Provide the (x, y) coordinate of the cell's center where the given text is located.  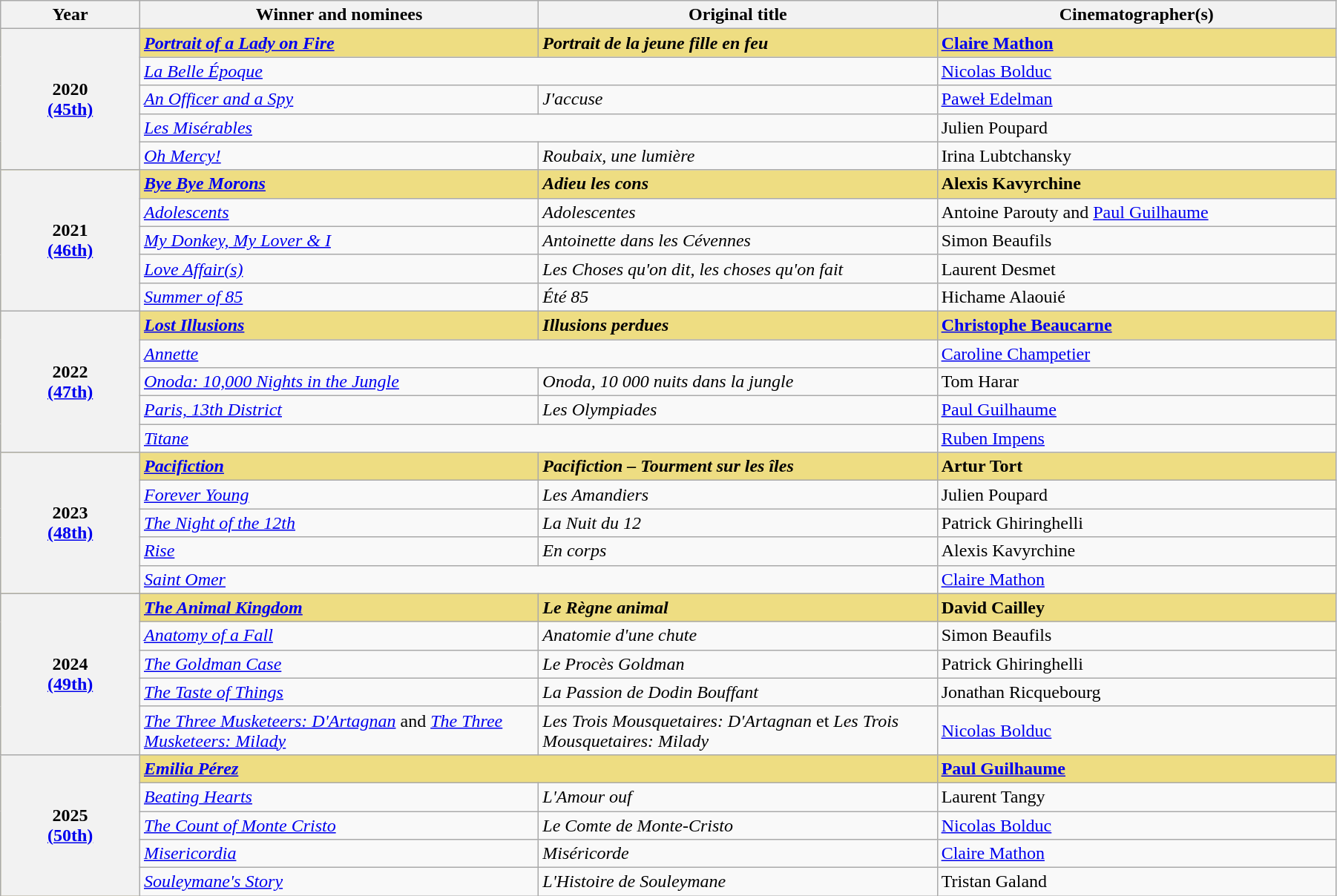
J'accuse (738, 99)
Pacifiction – Tourment sur les îles (738, 467)
Anatomy of a Fall (338, 636)
Misericordia (338, 854)
Laurent Tangy (1137, 797)
Year (70, 15)
The Taste of Things (338, 692)
Roubaix, une lumière (738, 156)
2025(50th) (70, 825)
Onoda, 10 000 nuits dans la jungle (738, 382)
Bye Bye Morons (338, 184)
L'Histoire de Souleymane (738, 882)
Ruben Impens (1137, 438)
The Count of Monte Cristo (338, 826)
My Donkey, My Lover & I (338, 240)
Rise (338, 551)
La Nuit du 12 (738, 523)
Les Amandiers (738, 495)
Adolescents (338, 212)
Original title (738, 15)
Titane (539, 438)
Lost Illusions (338, 325)
Love Affair(s) (338, 269)
Le Comte de Monte-Cristo (738, 826)
The Three Musketeers: D'Artagnan and The Three Musketeers: Milady (338, 730)
Christophe Beaucarne (1137, 325)
Le Procès Goldman (738, 664)
Paweł Edelman (1137, 99)
2024(49th) (70, 673)
Laurent Desmet (1137, 269)
Tom Harar (1137, 382)
Portrait de la jeune fille en feu (738, 43)
Les Choses qu'on dit, les choses qu'on fait (738, 269)
Le Règne animal (738, 607)
Adieu les cons (738, 184)
The Night of the 12th (338, 523)
Miséricorde (738, 854)
2022(47th) (70, 381)
En corps (738, 551)
Été 85 (738, 297)
L'Amour ouf (738, 797)
Artur Tort (1137, 467)
Forever Young (338, 495)
Winner and nominees (338, 15)
Les Misérables (539, 128)
Saint Omer (539, 579)
The Goldman Case (338, 664)
2023(48th) (70, 523)
Jonathan Ricquebourg (1137, 692)
Antoinette dans les Cévennes (738, 240)
Caroline Champetier (1137, 354)
Les Olympiades (738, 410)
David Cailley (1137, 607)
An Officer and a Spy (338, 99)
Anatomie d'une chute (738, 636)
Souleymane's Story (338, 882)
Tristan Galand (1137, 882)
2020(45th) (70, 99)
Summer of 85 (338, 297)
2021(46th) (70, 240)
Paris, 13th District (338, 410)
Beating Hearts (338, 797)
Illusions perdues (738, 325)
Cinematographer(s) (1137, 15)
Adolescentes (738, 212)
Onoda: 10,000 Nights in the Jungle (338, 382)
Annette (539, 354)
La Belle Époque (539, 71)
La Passion de Dodin Bouffant (738, 692)
Emilia Pérez (539, 768)
Portrait of a Lady on Fire (338, 43)
Irina Lubtchansky (1137, 156)
Les Trois Mousquetaires: D'Artagnan et Les Trois Mousquetaires: Milady (738, 730)
Antoine Parouty and Paul Guilhaume (1137, 212)
The Animal Kingdom (338, 607)
Oh Mercy! (338, 156)
Hichame Alaouié (1137, 297)
Pacifiction (338, 467)
